Return [X, Y] of the center of cell containing provided text 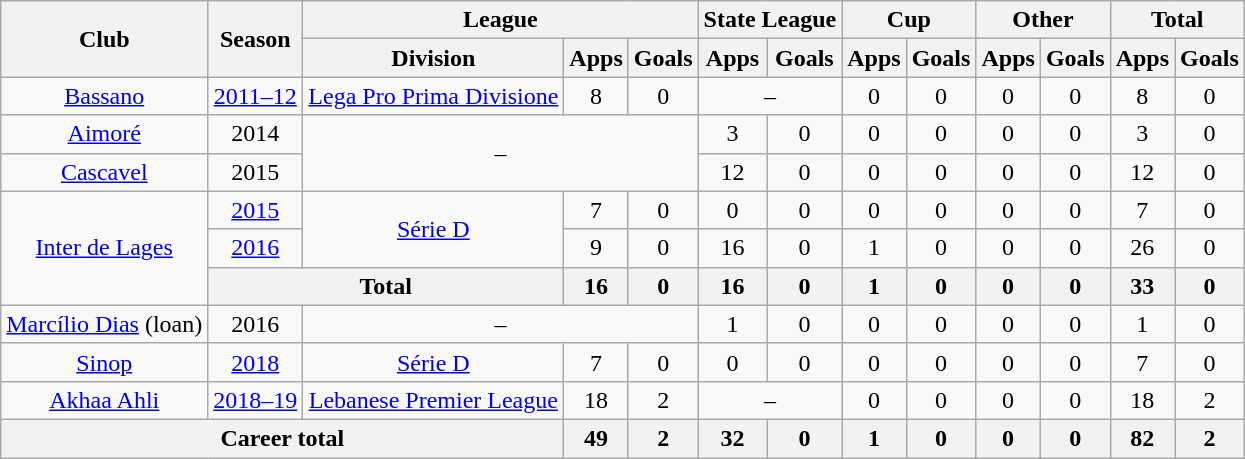
49 [596, 438]
Marcílio Dias (loan) [104, 324]
82 [1142, 438]
Career total [282, 438]
Sinop [104, 362]
26 [1142, 248]
Division [434, 58]
Akhaa Ahli [104, 400]
2018 [256, 362]
2014 [256, 134]
2018–19 [256, 400]
League [500, 20]
33 [1142, 286]
Other [1043, 20]
Lega Pro Prima Divisione [434, 96]
Inter de Lages [104, 248]
9 [596, 248]
Cascavel [104, 172]
Lebanese Premier League [434, 400]
Aimoré [104, 134]
Cup [909, 20]
Bassano [104, 96]
2011–12 [256, 96]
32 [732, 438]
Club [104, 39]
State League [770, 20]
Season [256, 39]
